From the cell containing the given text, extract its center point as (X, Y) coordinate. 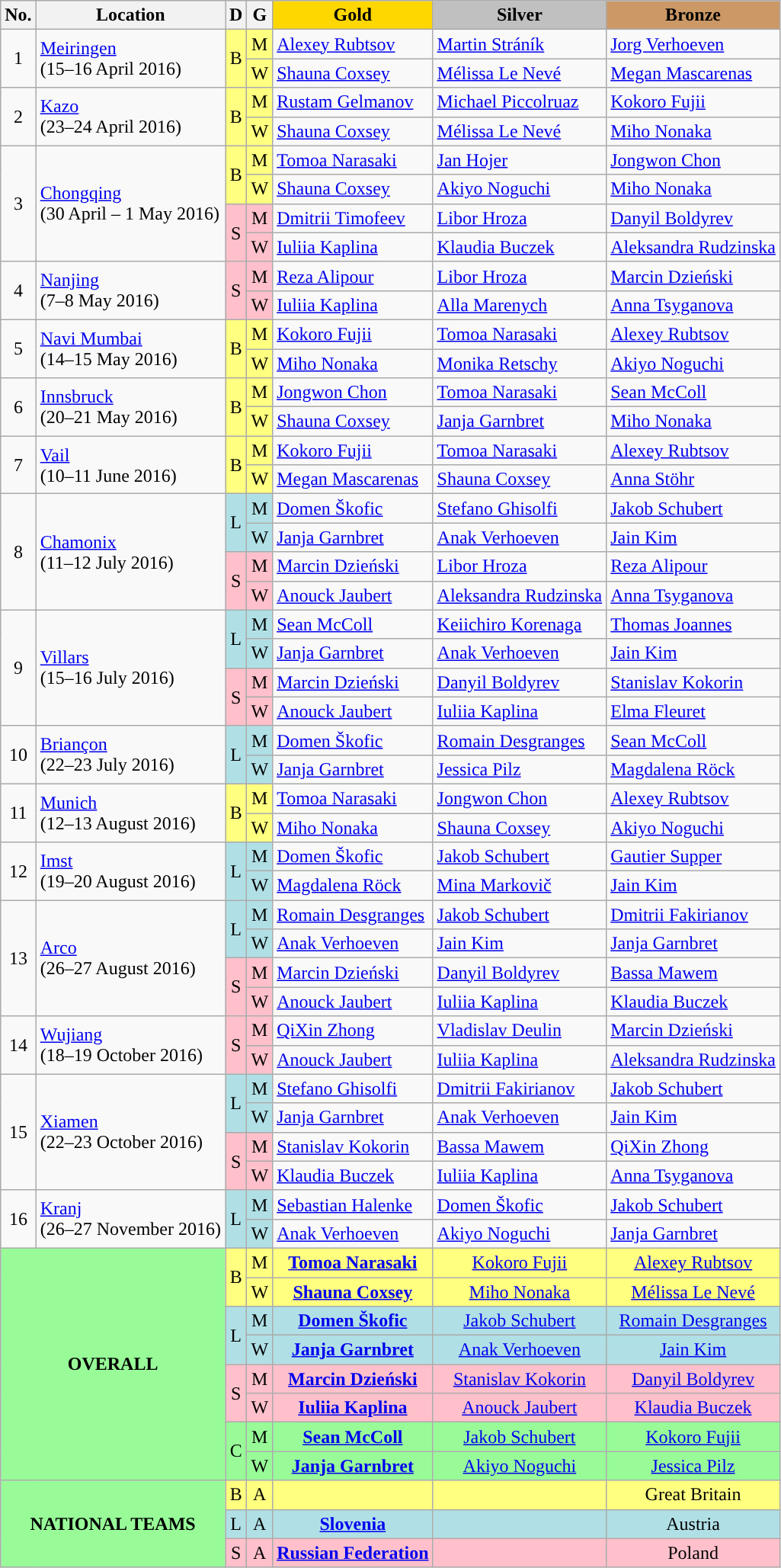
16 (18, 1219)
4 (18, 290)
Keiichiro Korenaga (520, 624)
Location (130, 15)
Great Britain (693, 1495)
Michael Piccolruaz (520, 102)
No. (18, 15)
Dmitrii Timofeev (353, 218)
Slovenia (353, 1524)
G (260, 15)
Martin Stráník (520, 44)
Russian Federation (353, 1553)
Briançon (22–23 July 2016) (130, 755)
Villars (15–16 July 2016) (130, 668)
Chamonix (11–12 July 2016) (130, 552)
Xiamen (22–23 October 2016) (130, 1132)
Meiringen (15–16 April 2016) (130, 59)
C (236, 1451)
Bronze (693, 15)
Austria (693, 1524)
5 (18, 348)
Innsbruck (20–21 May 2016) (130, 407)
15 (18, 1132)
11 (18, 813)
Imst (19–20 August 2016) (130, 871)
Jorg Verhoeven (693, 44)
Munich (12–13 August 2016) (130, 813)
Kranj (26–27 November 2016) (130, 1219)
Vladislav Deulin (520, 1031)
D (236, 15)
Chongqing (30 April – 1 May 2016) (130, 204)
8 (18, 552)
Nanjing (7–8 May 2016) (130, 290)
Gold (353, 15)
Sebastian Halenke (353, 1204)
2 (18, 117)
1 (18, 59)
Poland (693, 1553)
Elma Fleuret (693, 711)
Jan Hojer (520, 160)
3 (18, 204)
Arco (26–27 August 2016) (130, 958)
Anna Stöhr (693, 479)
6 (18, 407)
Kazo (23–24 April 2016) (130, 117)
Thomas Joannes (693, 624)
12 (18, 871)
Vail (10–11 June 2016) (130, 465)
9 (18, 668)
Monika Retschy (520, 364)
7 (18, 465)
Wujiang (18–19 October 2016) (130, 1045)
Navi Mumbai (14–15 May 2016) (130, 348)
NATIONAL TEAMS (113, 1524)
13 (18, 958)
Rustam Gelmanov (353, 102)
Mina Markovič (520, 886)
14 (18, 1045)
Alla Marenych (520, 305)
Silver (520, 15)
OVERALL (113, 1364)
10 (18, 755)
Gautier Supper (693, 857)
